Return [x, y] of the center of cell containing provided text 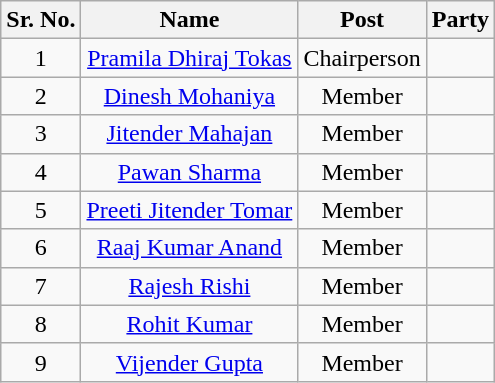
Rohit Kumar [190, 324]
6 [41, 248]
Jitender Mahajan [190, 134]
2 [41, 96]
5 [41, 210]
Rajesh Rishi [190, 286]
Pawan Sharma [190, 172]
Dinesh Mohaniya [190, 96]
Vijender Gupta [190, 362]
Party [460, 20]
Name [190, 20]
4 [41, 172]
1 [41, 58]
9 [41, 362]
Preeti Jitender Tomar [190, 210]
8 [41, 324]
Post [362, 20]
Pramila Dhiraj Tokas [190, 58]
Raaj Kumar Anand [190, 248]
Sr. No. [41, 20]
7 [41, 286]
3 [41, 134]
Chairperson [362, 58]
